Find where the given text appears and provide that cell's center as [X, Y] coordinate. 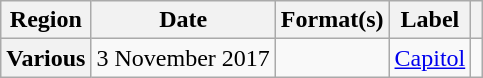
Capitol [430, 58]
Date [183, 20]
Various [46, 58]
Label [430, 20]
Format(s) [332, 20]
Region [46, 20]
3 November 2017 [183, 58]
